For the text-containing cell, return its midpoint in (X, Y) coordinate format. 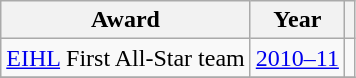
Year (297, 20)
EIHL First All-Star team (126, 58)
2010–11 (297, 58)
Award (126, 20)
